Identify which cell holds the provided text, then report its (X, Y) central coordinate. 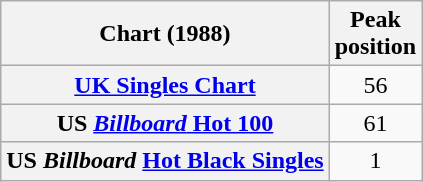
1 (375, 161)
US Billboard Hot 100 (165, 123)
US Billboard Hot Black Singles (165, 161)
Peakposition (375, 34)
UK Singles Chart (165, 85)
61 (375, 123)
56 (375, 85)
Chart (1988) (165, 34)
